Capture the cell that displays the provided text and extract its (x, y) central coordinate. 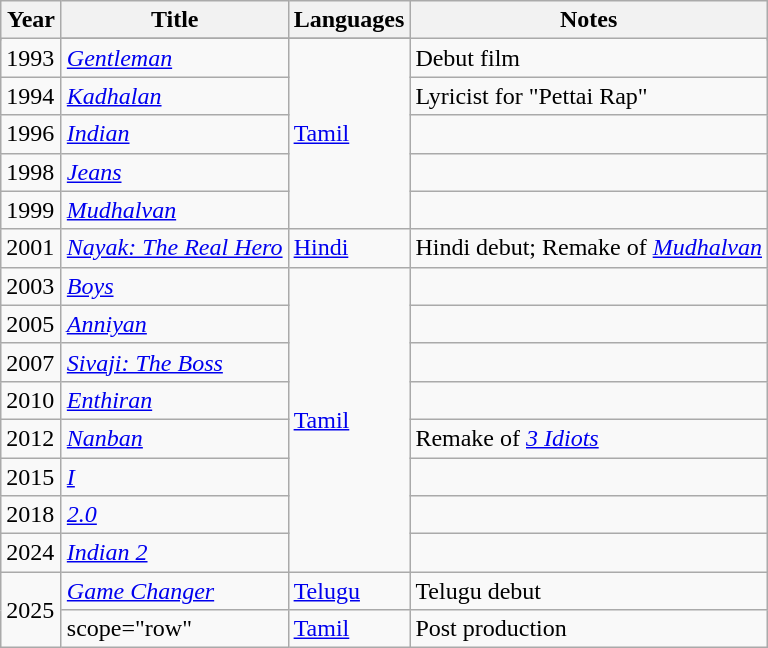
2025 (32, 610)
I (174, 477)
Kadhalan (174, 96)
Indian (174, 134)
Telugu (349, 591)
Nanban (174, 438)
Telugu debut (589, 591)
2.0 (174, 515)
Anniyan (174, 324)
2018 (32, 515)
Sivaji: The Boss (174, 362)
Notes (589, 20)
Gentleman (174, 58)
Hindi debut; Remake of Mudhalvan (589, 248)
Indian 2 (174, 553)
Debut film (589, 58)
Nayak: The Real Hero (174, 248)
2010 (32, 400)
Post production (589, 629)
Remake of 3 Idiots (589, 438)
2007 (32, 362)
1996 (32, 134)
1999 (32, 210)
Jeans (174, 172)
Languages (349, 20)
Hindi (349, 248)
1998 (32, 172)
1994 (32, 96)
Boys (174, 286)
Lyricist for "Pettai Rap" (589, 96)
Year (32, 20)
scope="row" (174, 629)
Mudhalvan (174, 210)
1993 (32, 58)
2015 (32, 477)
2012 (32, 438)
Enthiran (174, 400)
Game Changer (174, 591)
2003 (32, 286)
2024 (32, 553)
2001 (32, 248)
2005 (32, 324)
Title (174, 20)
